Scan for the cell matching the given text and deliver its [x, y] coordinate at center. 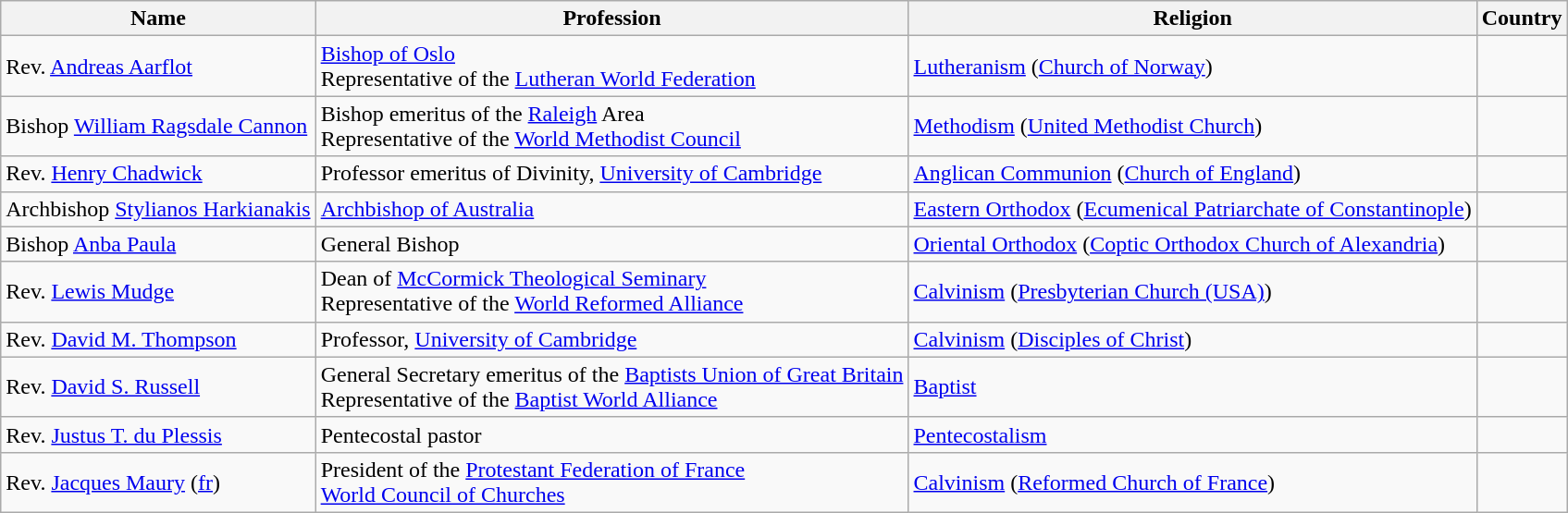
Oriental Orthodox (Coptic Orthodox Church of Alexandria) [1192, 244]
Calvinism (Disciples of Christ) [1192, 339]
Rev. David M. Thompson [158, 339]
Bishop emeritus of the Raleigh AreaRepresentative of the World Methodist Council [612, 126]
Calvinism (Reformed Church of France) [1192, 482]
Rev. Andreas Aarflot [158, 67]
Lutheranism (Church of Norway) [1192, 67]
Pentecostalism [1192, 434]
Name [158, 18]
Religion [1192, 18]
Rev. Justus T. du Plessis [158, 434]
Archbishop Stylianos Harkianakis [158, 209]
Country [1522, 18]
Bishop of OsloRepresentative of the Lutheran World Federation [612, 67]
Rev. David S. Russell [158, 386]
Dean of McCormick Theological SeminaryRepresentative of the World Reformed Alliance [612, 292]
Bishop William Ragsdale Cannon [158, 126]
General Bishop [612, 244]
General Secretary emeritus of the Baptists Union of Great BritainRepresentative of the Baptist World Alliance [612, 386]
Baptist [1192, 386]
Archbishop of Australia [612, 209]
Bishop Anba Paula [158, 244]
Methodism (United Methodist Church) [1192, 126]
Calvinism (Presbyterian Church (USA)) [1192, 292]
Profession [612, 18]
President of the Protestant Federation of FranceWorld Council of Churches [612, 482]
Rev. Lewis Mudge [158, 292]
Pentecostal pastor [612, 434]
Anglican Communion (Church of England) [1192, 174]
Eastern Orthodox (Ecumenical Patriarchate of Constantinople) [1192, 209]
Professor, University of Cambridge [612, 339]
Rev. Jacques Maury (fr) [158, 482]
Professor emeritus of Divinity, University of Cambridge [612, 174]
Rev. Henry Chadwick [158, 174]
